Determine the [X, Y] coordinate at the center of the cell enclosing the given text.  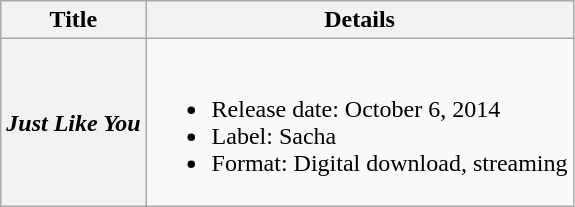
Details [360, 20]
Release date: October 6, 2014Label: SachaFormat: Digital download, streaming [360, 122]
Just Like You [74, 122]
Title [74, 20]
